Return [X, Y] of the center of cell containing provided text 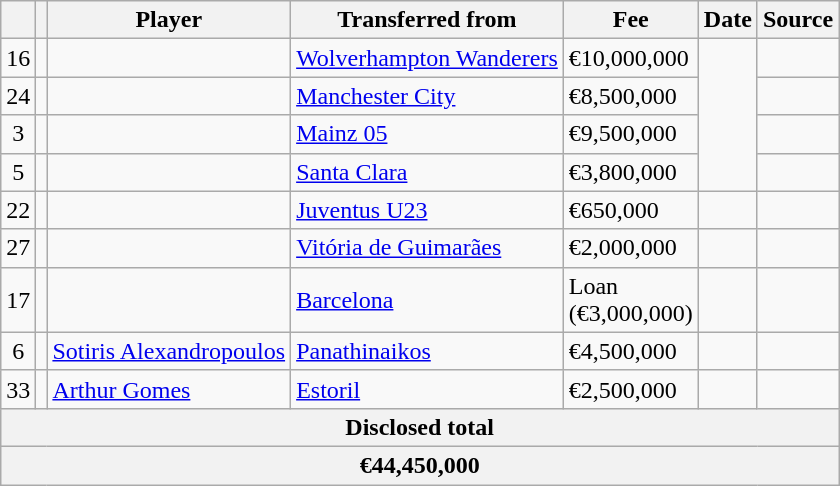
€44,450,000 [420, 465]
Juventus U23 [428, 210]
Disclosed total [420, 427]
€650,000 [630, 210]
Panathinaikos [428, 351]
17 [18, 300]
Loan (€3,000,000) [630, 300]
Fee [630, 20]
Wolverhampton Wanderers [428, 58]
Estoril [428, 389]
22 [18, 210]
€2,000,000 [630, 248]
Mainz 05 [428, 134]
33 [18, 389]
24 [18, 96]
3 [18, 134]
Source [798, 20]
Transferred from [428, 20]
16 [18, 58]
Sotiris Alexandropoulos [169, 351]
6 [18, 351]
€10,000,000 [630, 58]
Barcelona [428, 300]
€9,500,000 [630, 134]
5 [18, 172]
Manchester City [428, 96]
27 [18, 248]
€8,500,000 [630, 96]
€4,500,000 [630, 351]
Santa Clara [428, 172]
€2,500,000 [630, 389]
Arthur Gomes [169, 389]
Player [169, 20]
Vitória de Guimarães [428, 248]
€3,800,000 [630, 172]
Date [728, 20]
